Return the (x, y) coordinate for the center point of the cell that contains the specified text.  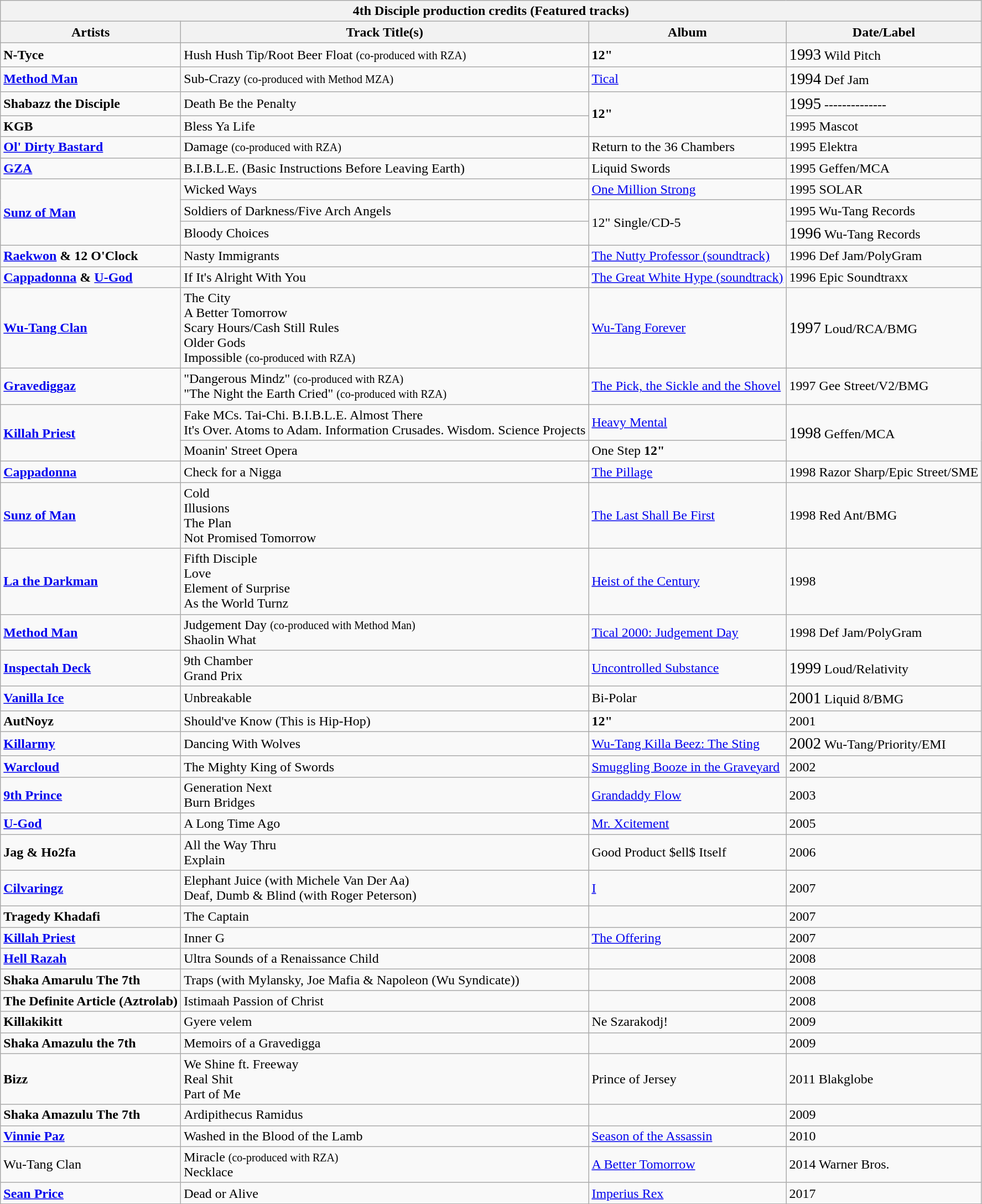
The Last Shall Be First (687, 516)
2011 Blakglobe (884, 1079)
Ne Szarakodj! (687, 1022)
Miracle (co-produced with RZA)Necklace (385, 1164)
4th Disciple production credits (Featured tracks) (491, 11)
Tical 2000: Judgement Day (687, 632)
Gyere velem (385, 1022)
Generation NextBurn Bridges (385, 795)
1995 SOLAR (884, 189)
Nasty Immigrants (385, 256)
The Pick, the Sickle and the Shovel (687, 386)
2001 (884, 721)
Sub-Crazy (co-produced with Method MZA) (385, 79)
Uncontrolled Substance (687, 668)
The Nutty Professor (soundtrack) (687, 256)
One Million Strong (687, 189)
A Better Tomorrow (687, 1164)
Shabazz the Disciple (91, 103)
9th ChamberGrand Prix (385, 668)
The Pillage (687, 472)
2014 Warner Bros. (884, 1164)
Dancing With Wolves (385, 744)
1997 Gee Street/V2/BMG (884, 386)
The Mighty King of Swords (385, 766)
12" Single/CD-5 (687, 222)
Hell Razah (91, 959)
2002 Wu-Tang/Priority/EMI (884, 744)
The Definite Article (Aztrolab) (91, 1001)
ColdIllusionsThe PlanNot Promised Tomorrow (385, 516)
A Long Time Ago (385, 823)
Inner G (385, 938)
Vanilla Ice (91, 698)
2001 Liquid 8/BMG (884, 698)
Shaka Amazulu The 7th (91, 1115)
Cappadonna (91, 472)
1998 Def Jam/PolyGram (884, 632)
1993 Wild Pitch (884, 55)
1996 Wu-Tang Records (884, 233)
Return to the 36 Chambers (687, 147)
1998 Red Ant/BMG (884, 516)
Gravediggaz (91, 386)
Tical (687, 79)
All the Way ThruExplain (385, 852)
1998 Geffen/MCA (884, 433)
Wicked Ways (385, 189)
B.I.B.L.E. (Basic Instructions Before Leaving Earth) (385, 168)
Cappadonna & U-God (91, 277)
Shaka Amarulu The 7th (91, 980)
Bi-Polar (687, 698)
Fake MCs. Tai-Chi. B.I.B.L.E. Almost ThereIt's Over. Atoms to Adam. Information Crusades. Wisdom. Science Projects (385, 423)
Heavy Mental (687, 423)
1996 Epic Soundtraxx (884, 277)
2006 (884, 852)
Soldiers of Darkness/Five Arch Angels (385, 210)
1995 -------------- (884, 103)
Dead or Alive (385, 1193)
Traps (with Mylansky, Joe Mafia & Napoleon (Wu Syndicate)) (385, 980)
1995 Geffen/MCA (884, 168)
If It's Alright With You (385, 277)
Date/Label (884, 32)
"Dangerous Mindz" (co-produced with RZA)"The Night the Earth Cried" (co-produced with RZA) (385, 386)
Killarmy (91, 744)
1995 Mascot (884, 126)
Damage (co-produced with RZA) (385, 147)
1999 Loud/Relativity (884, 668)
La the Darkman (91, 581)
Warcloud (91, 766)
Judgement Day (co-produced with Method Man)Shaolin What (385, 632)
Liquid Swords (687, 168)
Ardipithecus Ramidus (385, 1115)
KGB (91, 126)
Season of the Assassin (687, 1136)
Killakikitt (91, 1022)
We Shine ft. FreewayReal ShitPart of Me (385, 1079)
N-Tyce (91, 55)
1995 Wu-Tang Records (884, 210)
Bizz (91, 1079)
1996 Def Jam/PolyGram (884, 256)
Ol' Dirty Bastard (91, 147)
2010 (884, 1136)
GZA (91, 168)
Istimaah Passion of Christ (385, 1001)
Mr. Xcitement (687, 823)
Jag & Ho2fa (91, 852)
Unbreakable (385, 698)
1997 Loud/RCA/BMG (884, 328)
The Captain (385, 917)
1998 Razor Sharp/Epic Street/SME (884, 472)
AutNoyz (91, 721)
Tragedy Khadafi (91, 917)
Grandaddy Flow (687, 795)
Cilvaringz (91, 889)
Album (687, 32)
The CityA Better TomorrowScary Hours/Cash Still RulesOlder GodsImpossible (co-produced with RZA) (385, 328)
Prince of Jersey (687, 1079)
1998 (884, 581)
Smuggling Booze in the Graveyard (687, 766)
Fifth DiscipleLoveElement of SurpriseAs the World Turnz (385, 581)
One Step 12" (687, 451)
Vinnie Paz (91, 1136)
2003 (884, 795)
2005 (884, 823)
Bloody Choices (385, 233)
Should've Know (This is Hip-Hop) (385, 721)
Imperius Rex (687, 1193)
Artists (91, 32)
Ultra Sounds of a Renaissance Child (385, 959)
Death Be the Penalty (385, 103)
Elephant Juice (with Michele Van Der Aa)Deaf, Dumb & Blind (with Roger Peterson) (385, 889)
I (687, 889)
Inspectah Deck (91, 668)
Sean Price (91, 1193)
Track Title(s) (385, 32)
1994 Def Jam (884, 79)
The Great White Hype (soundtrack) (687, 277)
9th Prince (91, 795)
Good Product $ell$ Itself (687, 852)
2017 (884, 1193)
Raekwon & 12 O'Clock (91, 256)
Moanin' Street Opera (385, 451)
Heist of the Century (687, 581)
Shaka Amazulu the 7th (91, 1043)
Bless Ya Life (385, 126)
Memoirs of a Gravedigga (385, 1043)
Wu-Tang Forever (687, 328)
1995 Elektra (884, 147)
Wu-Tang Killa Beez: The Sting (687, 744)
Hush Hush Tip/Root Beer Float (co-produced with RZA) (385, 55)
The Offering (687, 938)
Check for a Nigga (385, 472)
U-God (91, 823)
2002 (884, 766)
Washed in the Blood of the Lamb (385, 1136)
